Identify which cell holds the provided text, then report its [x, y] central coordinate. 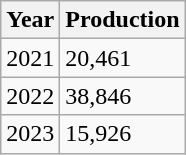
Production [122, 20]
2022 [30, 96]
15,926 [122, 134]
2021 [30, 58]
2023 [30, 134]
20,461 [122, 58]
38,846 [122, 96]
Year [30, 20]
